Extract the (X, Y) coordinate from the center of the cell holding the provided text.  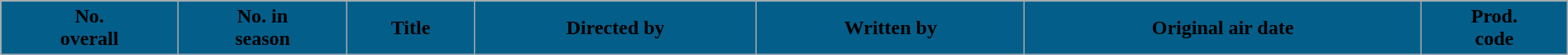
Written by (891, 28)
Title (411, 28)
No.overall (89, 28)
Directed by (615, 28)
Original air date (1223, 28)
No. inseason (262, 28)
Prod.code (1494, 28)
